Identify which cell holds the provided text, then report its [x, y] central coordinate. 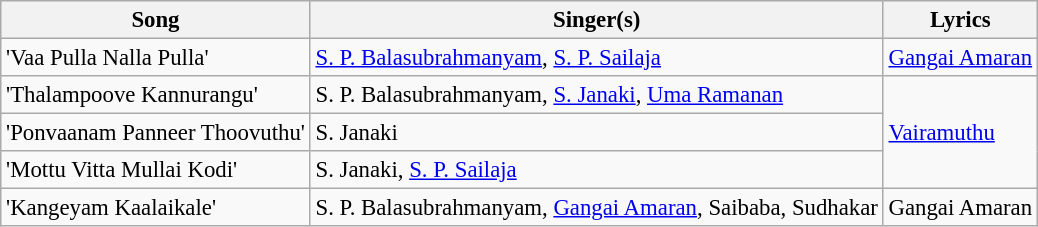
'Thalampoove Kannurangu' [156, 95]
S. P. Balasubrahmanyam, S. Janaki, Uma Ramanan [596, 95]
Song [156, 20]
'Mottu Vitta Mullai Kodi' [156, 170]
Lyrics [960, 20]
'Vaa Pulla Nalla Pulla' [156, 58]
S. P. Balasubrahmanyam, S. P. Sailaja [596, 58]
'Kangeyam Kaalaikale' [156, 208]
Vairamuthu [960, 132]
S. Janaki, S. P. Sailaja [596, 170]
S. Janaki [596, 133]
'Ponvaanam Panneer Thoovuthu' [156, 133]
Singer(s) [596, 20]
S. P. Balasubrahmanyam, Gangai Amaran, Saibaba, Sudhakar [596, 208]
